Identify which cell holds the provided text, then report its (x, y) central coordinate. 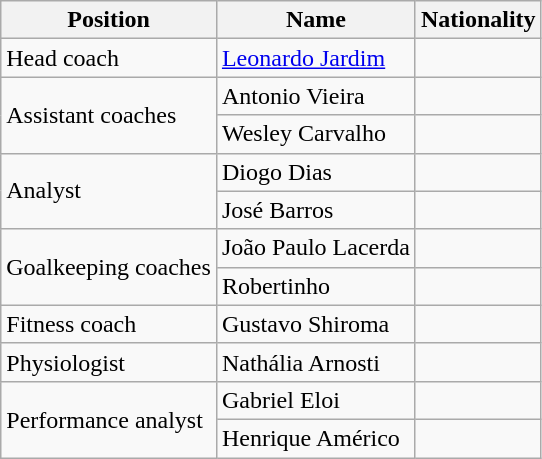
Leonardo Jardim (316, 58)
Analyst (109, 191)
Antonio Vieira (316, 96)
João Paulo Lacerda (316, 248)
Henrique Américo (316, 438)
Gabriel Eloi (316, 400)
Head coach (109, 58)
Name (316, 20)
Gustavo Shiroma (316, 324)
Goalkeeping coaches (109, 267)
Nationality (478, 20)
Performance analyst (109, 419)
José Barros (316, 210)
Assistant coaches (109, 115)
Robertinho (316, 286)
Diogo Dias (316, 172)
Nathália Arnosti (316, 362)
Position (109, 20)
Wesley Carvalho (316, 134)
Fitness coach (109, 324)
Physiologist (109, 362)
